Return the (X, Y) coordinate for the center point of the cell that contains the specified text.  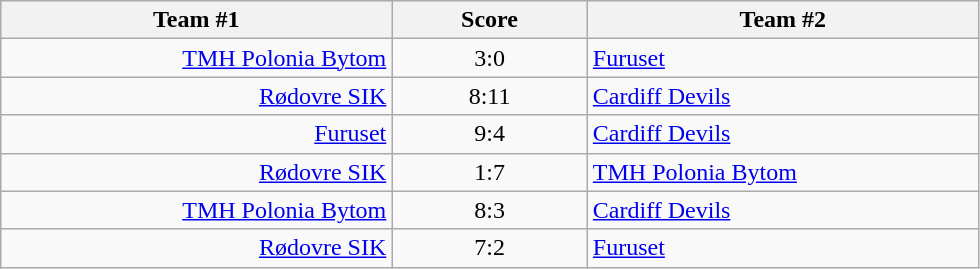
8:3 (490, 210)
Score (490, 20)
9:4 (490, 134)
7:2 (490, 248)
Team #2 (782, 20)
Team #1 (196, 20)
1:7 (490, 172)
8:11 (490, 96)
3:0 (490, 58)
